Return [x, y] of the center of cell containing provided text 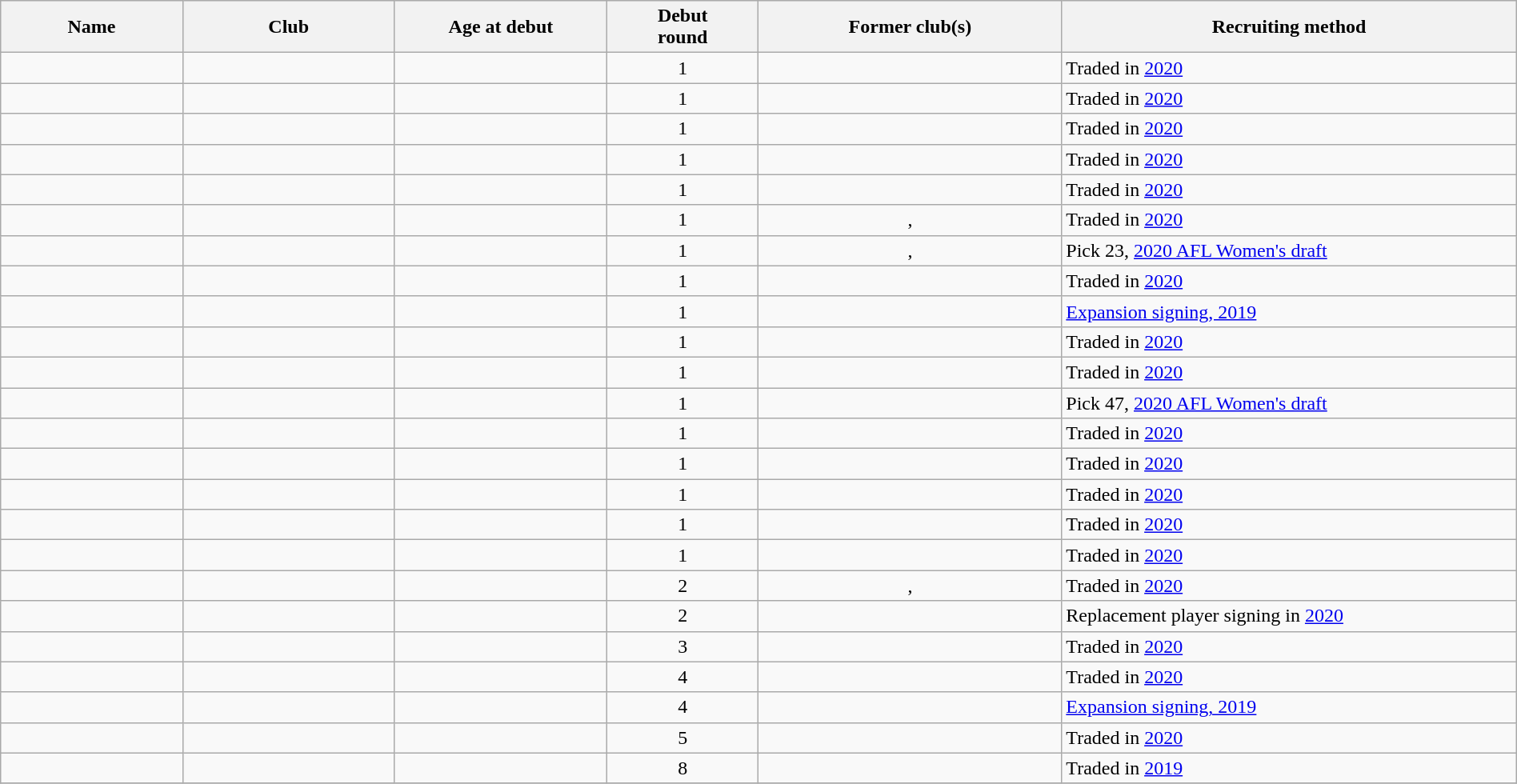
8 [683, 768]
Pick 23, 2020 AFL Women's draft [1289, 250]
Debutround [683, 27]
3 [683, 646]
5 [683, 738]
Former club(s) [911, 27]
Replacement player signing in 2020 [1289, 616]
Traded in 2019 [1289, 768]
Pick 47, 2020 AFL Women's draft [1289, 402]
Name [91, 27]
Age at debut [501, 27]
Club [288, 27]
Recruiting method [1289, 27]
